Extract the (X, Y) coordinate from the center of the cell holding the provided text.  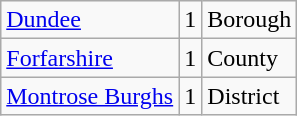
Montrose Burghs (90, 96)
Dundee (90, 20)
County (250, 58)
Borough (250, 20)
District (250, 96)
Forfarshire (90, 58)
